Provide the [x, y] coordinate of the cell's center where the given text is located.  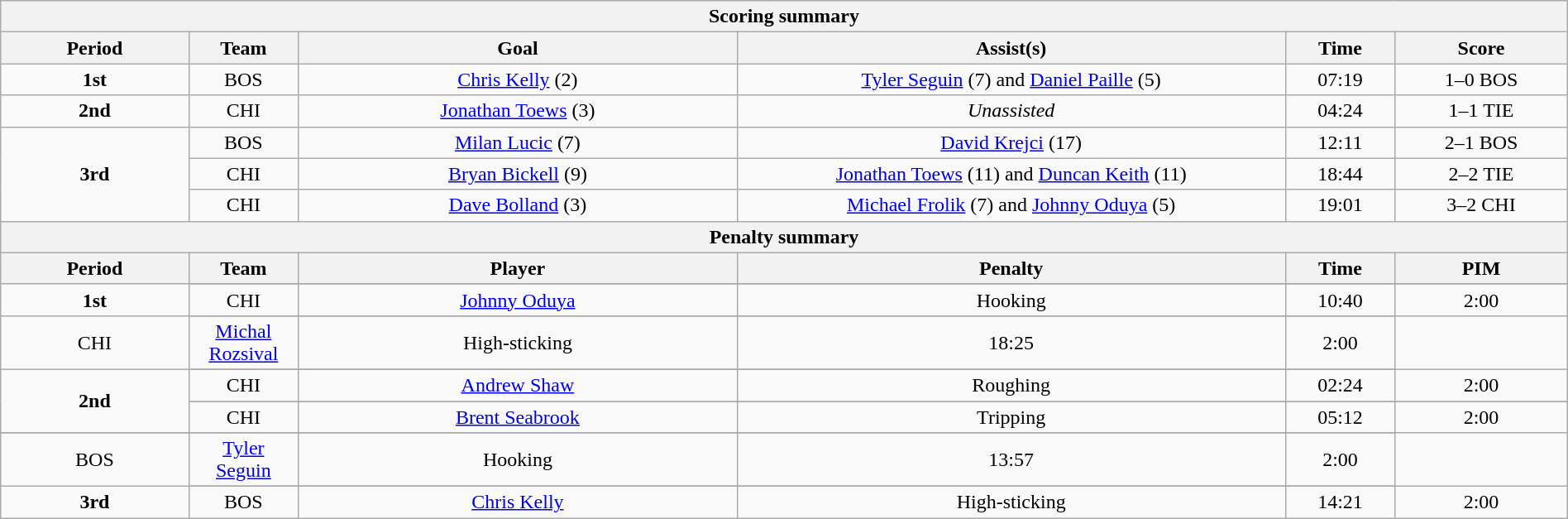
Score [1481, 48]
Johnny Oduya [518, 300]
13:57 [1011, 460]
Goal [518, 48]
David Krejci (17) [1011, 142]
Roughing [1011, 385]
Brent Seabrook [518, 416]
Player [518, 268]
Tyler Seguin (7) and Daniel Paille (5) [1011, 79]
1–1 TIE [1481, 111]
Penalty [1011, 268]
12:11 [1340, 142]
05:12 [1340, 416]
3–2 CHI [1481, 205]
Milan Lucic (7) [518, 142]
18:44 [1340, 174]
Tripping [1011, 416]
Chris Kelly [518, 502]
Unassisted [1011, 111]
18:25 [1011, 343]
1–0 BOS [1481, 79]
Jonathan Toews (11) and Duncan Keith (11) [1011, 174]
2–2 TIE [1481, 174]
Dave Bolland (3) [518, 205]
10:40 [1340, 300]
04:24 [1340, 111]
Andrew Shaw [518, 385]
Chris Kelly (2) [518, 79]
Assist(s) [1011, 48]
Tyler Seguin [243, 460]
Penalty summary [784, 237]
02:24 [1340, 385]
07:19 [1340, 79]
19:01 [1340, 205]
2–1 BOS [1481, 142]
14:21 [1340, 502]
Bryan Bickell (9) [518, 174]
PIM [1481, 268]
Scoring summary [784, 17]
Michal Rozsival [243, 343]
Michael Frolik (7) and Johnny Oduya (5) [1011, 205]
Jonathan Toews (3) [518, 111]
